Determine the (X, Y) coordinate at the center of the cell enclosing the given text.  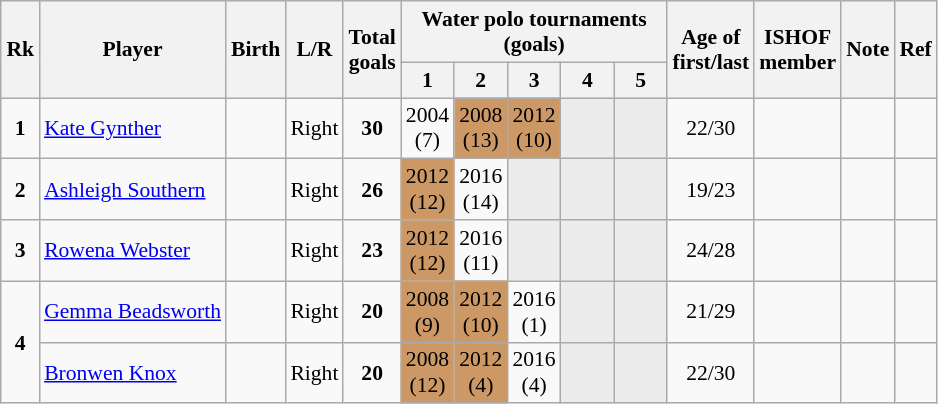
Ref (915, 50)
2016(1) (534, 312)
2004(7) (428, 128)
Kate Gynther (132, 128)
2012(4) (480, 372)
Totalgoals (372, 50)
Player (132, 50)
L/R (314, 50)
2016(14) (480, 190)
26 (372, 190)
5 (640, 80)
Bronwen Knox (132, 372)
Note (868, 50)
30 (372, 128)
2008(9) (428, 312)
Ashleigh Southern (132, 190)
2008(13) (480, 128)
19/23 (710, 190)
ISHOFmember (798, 50)
2016(11) (480, 250)
Age offirst/last (710, 50)
Water polo tournaments(goals) (534, 32)
Rowena Webster (132, 250)
21/29 (710, 312)
Rk (20, 50)
2008(12) (428, 372)
Birth (256, 50)
24/28 (710, 250)
Gemma Beadsworth (132, 312)
2016(4) (534, 372)
23 (372, 250)
